From the cell containing the given text, extract its center point as [x, y] coordinate. 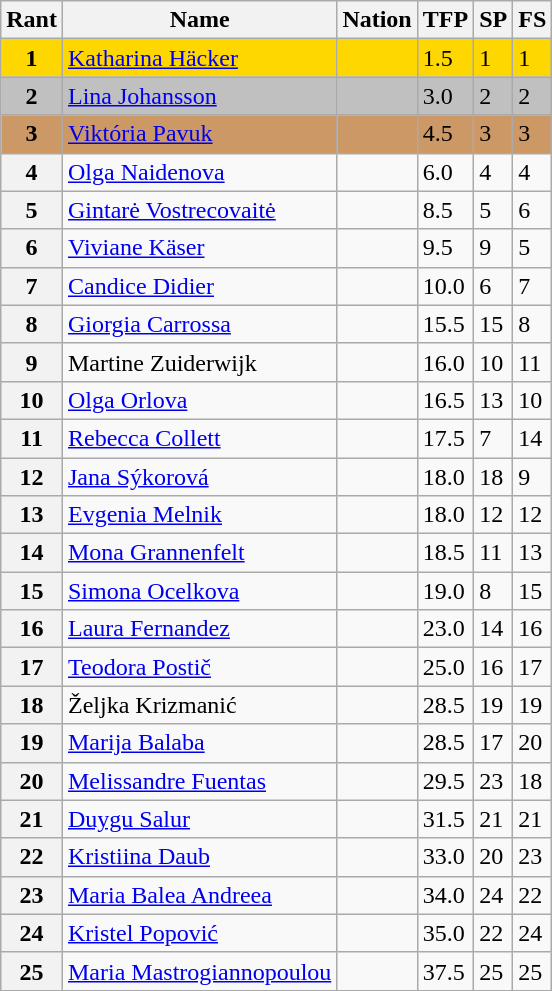
Nation [377, 20]
15.5 [445, 324]
Jana Sýkorová [199, 477]
Duygu Salur [199, 819]
34.0 [445, 895]
16.5 [445, 400]
Katharina Häcker [199, 58]
17.5 [445, 438]
Simona Ocelkova [199, 591]
Viviane Käser [199, 248]
Melissandre Fuentas [199, 781]
9.5 [445, 248]
Gintarė Vostrecovaitė [199, 210]
Teodora Postič [199, 667]
Lina Johansson [199, 96]
29.5 [445, 781]
10.0 [445, 286]
Laura Fernandez [199, 629]
Željka Krizmanić [199, 705]
Olga Naidenova [199, 172]
Kristiina Daub [199, 857]
Olga Orlova [199, 400]
4.5 [445, 134]
Marija Balaba [199, 743]
8.5 [445, 210]
Candice Didier [199, 286]
Giorgia Carrossa [199, 324]
35.0 [445, 933]
16.0 [445, 362]
Rant [32, 20]
3.0 [445, 96]
6.0 [445, 172]
Kristel Popović [199, 933]
23.0 [445, 629]
33.0 [445, 857]
Name [199, 20]
FS [532, 20]
31.5 [445, 819]
Viktória Pavuk [199, 134]
37.5 [445, 971]
1.5 [445, 58]
TFP [445, 20]
Maria Balea Andreea [199, 895]
25.0 [445, 667]
Evgenia Melnik [199, 515]
18.5 [445, 553]
19.0 [445, 591]
Mona Grannenfelt [199, 553]
Maria Mastrogiannopoulou [199, 971]
SP [494, 20]
Martine Zuiderwijk [199, 362]
Rebecca Collett [199, 438]
